Capture the cell that displays the provided text and extract its (x, y) central coordinate. 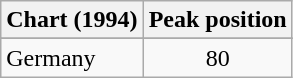
Chart (1994) (72, 20)
Peak position (218, 20)
80 (218, 58)
Germany (72, 58)
